For the text-containing cell, return its midpoint in (X, Y) coordinate format. 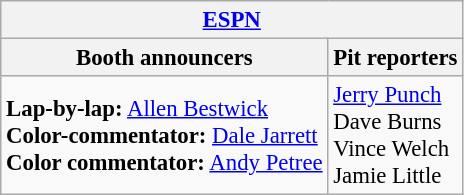
Booth announcers (164, 58)
Lap-by-lap: Allen BestwickColor-commentator: Dale JarrettColor commentator: Andy Petree (164, 136)
ESPN (232, 20)
Jerry PunchDave BurnsVince WelchJamie Little (396, 136)
Pit reporters (396, 58)
